From the cell containing the given text, extract its center point as [X, Y] coordinate. 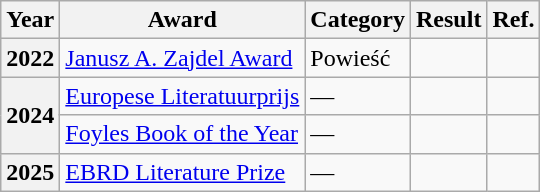
2025 [30, 172]
Janusz A. Zajdel Award [182, 58]
Foyles Book of the Year [182, 134]
Ref. [514, 20]
Europese Literatuurprijs [182, 96]
Year [30, 20]
EBRD Literature Prize [182, 172]
2022 [30, 58]
Result [449, 20]
Category [358, 20]
Powieść [358, 58]
2024 [30, 115]
Award [182, 20]
